Pinpoint the cell where the given text exists, returning its [x, y] midpoint coordinate. 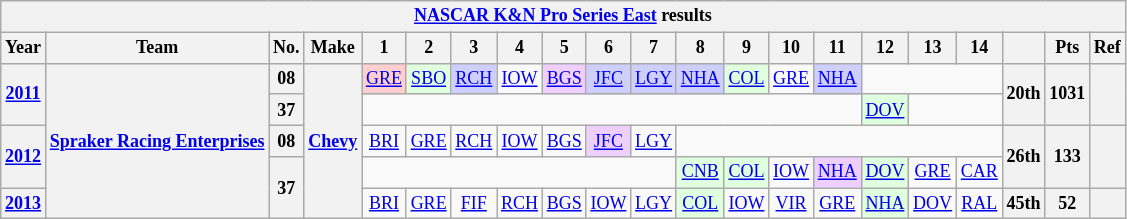
Team [156, 48]
7 [654, 48]
No. [286, 48]
RAL [979, 204]
45th [1024, 204]
CAR [979, 172]
8 [700, 48]
4 [520, 48]
SBO [428, 78]
FIF [474, 204]
52 [1068, 204]
9 [746, 48]
NASCAR K&N Pro Series East results [563, 16]
26th [1024, 156]
2013 [24, 204]
3 [474, 48]
6 [608, 48]
Pts [1068, 48]
1 [384, 48]
5 [564, 48]
CNB [700, 172]
1031 [1068, 94]
Chevy [333, 141]
Spraker Racing Enterprises [156, 141]
11 [837, 48]
20th [1024, 94]
Make [333, 48]
2011 [24, 94]
14 [979, 48]
10 [792, 48]
2 [428, 48]
133 [1068, 156]
VIR [792, 204]
Year [24, 48]
Ref [1107, 48]
12 [885, 48]
2012 [24, 156]
13 [933, 48]
